From the cell containing the given text, extract its center point as (x, y) coordinate. 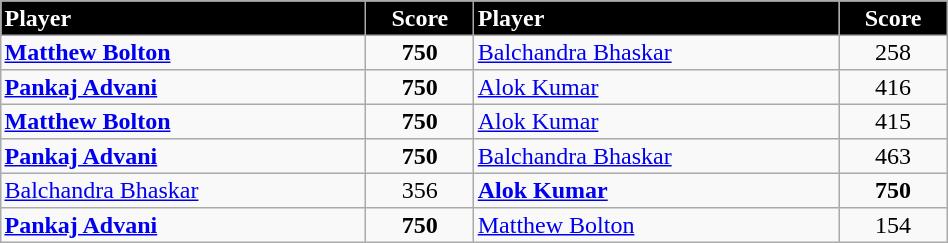
356 (420, 190)
415 (893, 121)
154 (893, 225)
416 (893, 87)
463 (893, 156)
258 (893, 52)
